Capture the cell that displays the provided text and extract its [x, y] central coordinate. 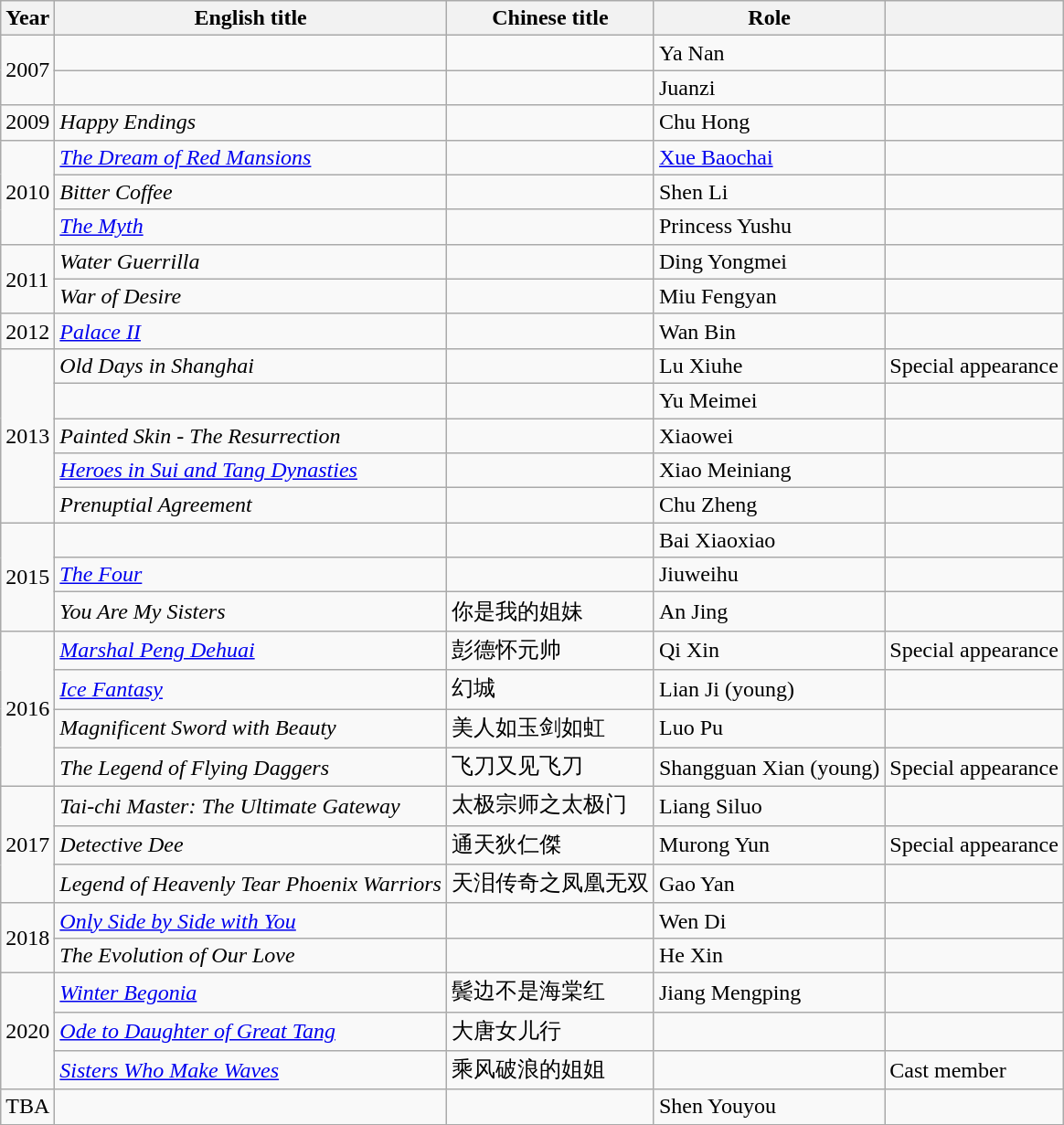
大唐女儿行 [550, 1031]
Liang Siluo [769, 806]
幻城 [550, 689]
彭德怀元帅 [550, 651]
Chinese title [550, 18]
2007 [27, 70]
Painted Skin - The Resurrection [250, 436]
Role [769, 18]
Chu Hong [769, 122]
Shen Youyou [769, 1107]
Bitter Coffee [250, 192]
2010 [27, 192]
English title [250, 18]
Ice Fantasy [250, 689]
Lian Ji (young) [769, 689]
Xiao Meiniang [769, 471]
Ding Yongmei [769, 261]
Palace II [250, 331]
2020 [27, 1031]
The Myth [250, 227]
Lu Xiuhe [769, 366]
Ode to Daughter of Great Tang [250, 1031]
Qi Xin [769, 651]
美人如玉剑如虹 [550, 729]
Xue Baochai [769, 157]
Only Side by Side with You [250, 920]
乘风破浪的姐姐 [550, 1071]
Gao Yan [769, 885]
The Legend of Flying Daggers [250, 768]
Year [27, 18]
通天狄仁傑 [550, 844]
Bai Xiaoxiao [769, 540]
Princess Yushu [769, 227]
2018 [27, 938]
Cast member [974, 1071]
Jiuweihu [769, 575]
Chu Zheng [769, 505]
Juanzi [769, 88]
Prenuptial Agreement [250, 505]
Luo Pu [769, 729]
Ya Nan [769, 53]
Magnificent Sword with Beauty [250, 729]
2011 [27, 279]
The Four [250, 575]
Murong Yun [769, 844]
2009 [27, 122]
Shen Li [769, 192]
You Are My Sisters [250, 612]
Miu Fengyan [769, 296]
飞刀又见飞刀 [550, 768]
Wan Bin [769, 331]
Tai-chi Master: The Ultimate Gateway [250, 806]
An Jing [769, 612]
鬓边不是海棠红 [550, 992]
The Evolution of Our Love [250, 955]
He Xin [769, 955]
Winter Begonia [250, 992]
War of Desire [250, 296]
天泪传奇之凤凰无双 [550, 885]
2017 [27, 845]
Happy Endings [250, 122]
Xiaowei [769, 436]
2012 [27, 331]
TBA [27, 1107]
Sisters Who Make Waves [250, 1071]
Detective Dee [250, 844]
Jiang Mengping [769, 992]
Legend of Heavenly Tear Phoenix Warriors [250, 885]
Heroes in Sui and Tang Dynasties [250, 471]
2013 [27, 435]
The Dream of Red Mansions [250, 157]
Marshal Peng Dehuai [250, 651]
Old Days in Shanghai [250, 366]
Water Guerrilla [250, 261]
Yu Meimei [769, 400]
Wen Di [769, 920]
Shangguan Xian (young) [769, 768]
2015 [27, 578]
2016 [27, 708]
太极宗师之太极门 [550, 806]
你是我的姐妹 [550, 612]
